Return [x, y] of the center of cell containing provided text 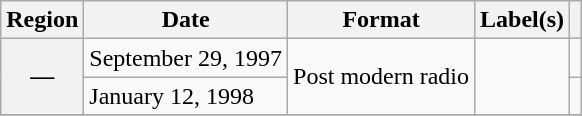
— [42, 77]
Region [42, 20]
January 12, 1998 [186, 96]
Date [186, 20]
September 29, 1997 [186, 58]
Post modern radio [382, 77]
Label(s) [522, 20]
Format [382, 20]
